Scan for the cell matching the given text and deliver its (x, y) coordinate at center. 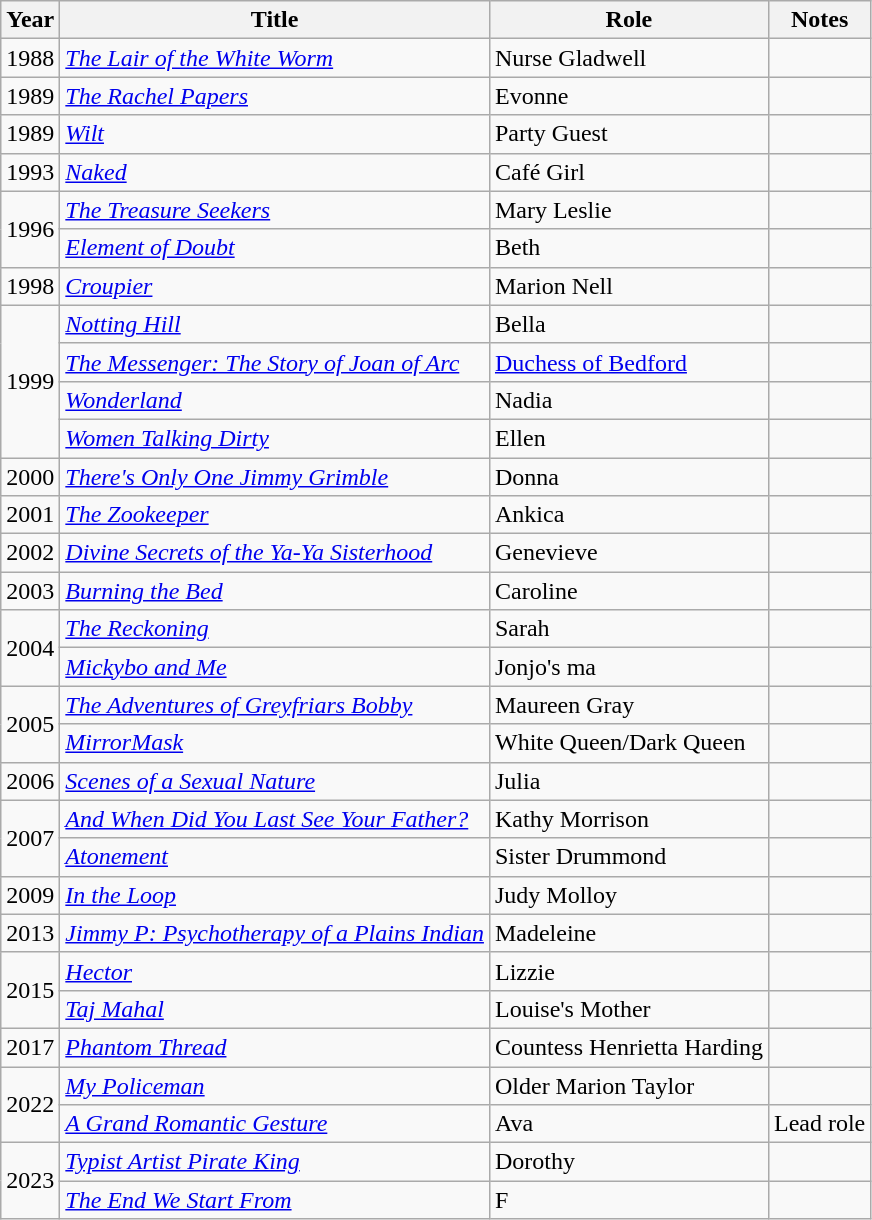
Women Talking Dirty (275, 438)
My Policeman (275, 1085)
Scenes of a Sexual Nature (275, 781)
The Reckoning (275, 629)
Hector (275, 971)
Bella (628, 324)
Donna (628, 477)
Beth (628, 248)
2004 (30, 648)
Mickybo and Me (275, 667)
F (628, 1200)
2015 (30, 990)
Genevieve (628, 553)
1993 (30, 172)
1999 (30, 381)
The End We Start From (275, 1200)
1996 (30, 229)
Evonne (628, 96)
Julia (628, 781)
Jonjo's ma (628, 667)
2001 (30, 515)
Croupier (275, 286)
A Grand Romantic Gesture (275, 1124)
Year (30, 20)
Madeleine (628, 933)
1998 (30, 286)
2023 (30, 1181)
Divine Secrets of the Ya-Ya Sisterhood (275, 553)
Typist Artist Pirate King (275, 1162)
2022 (30, 1104)
Party Guest (628, 134)
Ankica (628, 515)
The Rachel Papers (275, 96)
White Queen/Dark Queen (628, 743)
Sarah (628, 629)
Maureen Gray (628, 705)
MirrorMask (275, 743)
Element of Doubt (275, 248)
2007 (30, 838)
Nurse Gladwell (628, 58)
Wonderland (275, 400)
Louise's Mother (628, 1009)
Judy Molloy (628, 895)
In the Loop (275, 895)
Marion Nell (628, 286)
Nadia (628, 400)
Countess Henrietta Harding (628, 1047)
Caroline (628, 591)
2003 (30, 591)
Notting Hill (275, 324)
Ellen (628, 438)
2006 (30, 781)
Burning the Bed (275, 591)
Taj Mahal (275, 1009)
2013 (30, 933)
Kathy Morrison (628, 819)
2000 (30, 477)
Wilt (275, 134)
The Zookeeper (275, 515)
Lead role (819, 1124)
Atonement (275, 857)
Jimmy P: Psychotherapy of a Plains Indian (275, 933)
And When Did You Last See Your Father? (275, 819)
2017 (30, 1047)
Sister Drummond (628, 857)
Older Marion Taylor (628, 1085)
There's Only One Jimmy Grimble (275, 477)
1988 (30, 58)
Duchess of Bedford (628, 362)
Naked (275, 172)
2009 (30, 895)
Role (628, 20)
The Messenger: The Story of Joan of Arc (275, 362)
Phantom Thread (275, 1047)
Ava (628, 1124)
The Treasure Seekers (275, 210)
Mary Leslie (628, 210)
Title (275, 20)
Café Girl (628, 172)
2005 (30, 724)
Notes (819, 20)
The Adventures of Greyfriars Bobby (275, 705)
Dorothy (628, 1162)
2002 (30, 553)
The Lair of the White Worm (275, 58)
Lizzie (628, 971)
